Scan for the cell matching the given text and deliver its (x, y) coordinate at center. 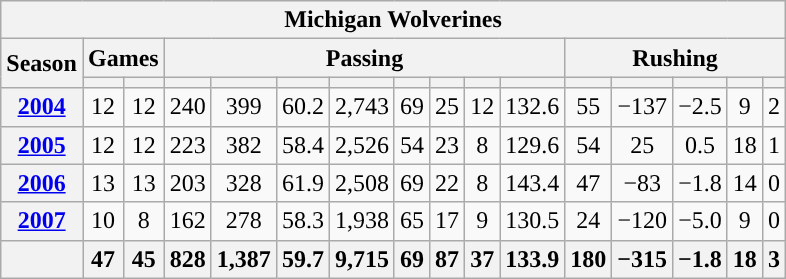
23 (448, 145)
22 (448, 183)
143.4 (532, 183)
58.4 (302, 145)
1,387 (244, 259)
1 (774, 145)
2 (774, 107)
240 (188, 107)
61.9 (302, 183)
2,526 (362, 145)
203 (188, 183)
223 (188, 145)
45 (144, 259)
−83 (642, 183)
−5.0 (700, 221)
Passing (364, 58)
10 (102, 221)
2007 (42, 221)
55 (588, 107)
65 (412, 221)
328 (244, 183)
2005 (42, 145)
−2.5 (700, 107)
60.2 (302, 107)
59.7 (302, 259)
130.5 (532, 221)
162 (188, 221)
180 (588, 259)
2,508 (362, 183)
37 (482, 259)
133.9 (532, 259)
9,715 (362, 259)
129.6 (532, 145)
17 (448, 221)
−137 (642, 107)
Michigan Wolverines (394, 20)
14 (744, 183)
−120 (642, 221)
87 (448, 259)
Rushing (676, 58)
2,743 (362, 107)
Season (42, 64)
1,938 (362, 221)
58.3 (302, 221)
0.5 (700, 145)
−315 (642, 259)
382 (244, 145)
2004 (42, 107)
132.6 (532, 107)
3 (774, 259)
399 (244, 107)
278 (244, 221)
24 (588, 221)
2006 (42, 183)
828 (188, 259)
Games (123, 58)
